From the cell containing the given text, extract its center point as [X, Y] coordinate. 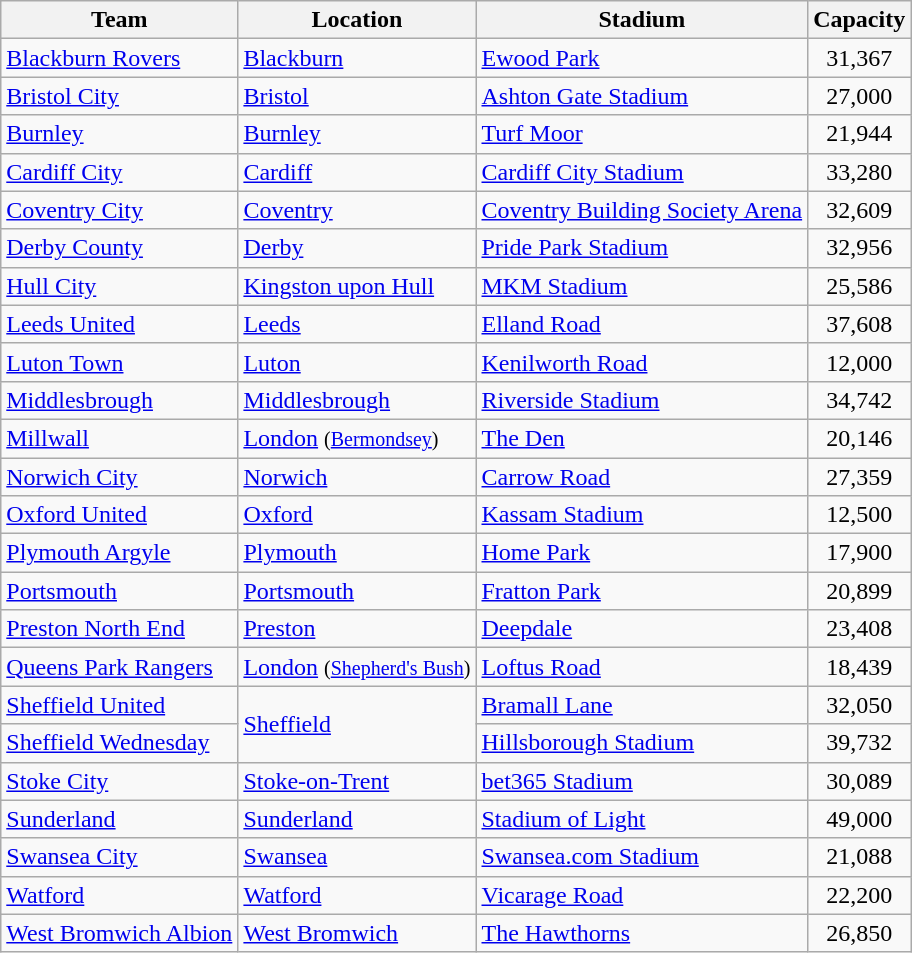
33,280 [860, 172]
Loftus Road [642, 667]
Sheffield Wednesday [120, 743]
Bristol City [120, 96]
Luton [357, 362]
25,586 [860, 286]
22,200 [860, 895]
30,089 [860, 781]
17,900 [860, 553]
39,732 [860, 743]
Kenilworth Road [642, 362]
32,050 [860, 705]
West Bromwich Albion [120, 933]
Swansea City [120, 857]
34,742 [860, 400]
Sheffield [357, 724]
Turf Moor [642, 134]
32,609 [860, 210]
Cardiff [357, 172]
Luton Town [120, 362]
21,944 [860, 134]
37,608 [860, 324]
Capacity [860, 20]
21,088 [860, 857]
West Bromwich [357, 933]
Coventry City [120, 210]
Ewood Park [642, 58]
London (Shepherd's Bush) [357, 667]
Plymouth [357, 553]
Carrow Road [642, 477]
Home Park [642, 553]
32,956 [860, 248]
London (Bermondsey) [357, 438]
Ashton Gate Stadium [642, 96]
Bristol [357, 96]
Preston North End [120, 629]
Kassam Stadium [642, 515]
Leeds United [120, 324]
Blackburn [357, 58]
Norwich City [120, 477]
Stoke-on-Trent [357, 781]
Deepdale [642, 629]
Oxford [357, 515]
Derby [357, 248]
Elland Road [642, 324]
Derby County [120, 248]
Stadium of Light [642, 819]
12,500 [860, 515]
Kingston upon Hull [357, 286]
Cardiff City Stadium [642, 172]
Location [357, 20]
Coventry Building Society Arena [642, 210]
Queens Park Rangers [120, 667]
Coventry [357, 210]
Preston [357, 629]
Team [120, 20]
20,146 [860, 438]
Oxford United [120, 515]
Blackburn Rovers [120, 58]
12,000 [860, 362]
bet365 Stadium [642, 781]
Norwich [357, 477]
Millwall [120, 438]
Plymouth Argyle [120, 553]
Leeds [357, 324]
Bramall Lane [642, 705]
31,367 [860, 58]
Swansea [357, 857]
49,000 [860, 819]
27,359 [860, 477]
Fratton Park [642, 591]
Pride Park Stadium [642, 248]
20,899 [860, 591]
Sheffield United [120, 705]
The Den [642, 438]
18,439 [860, 667]
Hillsborough Stadium [642, 743]
27,000 [860, 96]
Cardiff City [120, 172]
Hull City [120, 286]
The Hawthorns [642, 933]
Vicarage Road [642, 895]
MKM Stadium [642, 286]
Stoke City [120, 781]
26,850 [860, 933]
Stadium [642, 20]
23,408 [860, 629]
Swansea.com Stadium [642, 857]
Riverside Stadium [642, 400]
